Determine the (x, y) coordinate at the center of the cell enclosing the given text.  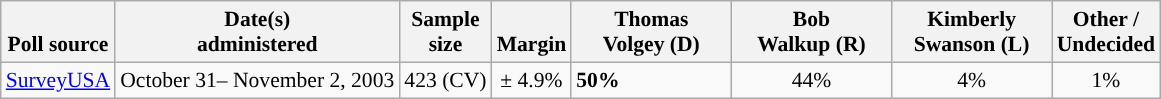
4% (972, 80)
SurveyUSA (58, 80)
Other /Undecided (1106, 32)
Samplesize (445, 32)
October 31– November 2, 2003 (257, 80)
50% (651, 80)
1% (1106, 80)
Poll source (58, 32)
KimberlySwanson (L) (972, 32)
44% (811, 80)
ThomasVolgey (D) (651, 32)
423 (CV) (445, 80)
Date(s)administered (257, 32)
± 4.9% (532, 80)
Margin (532, 32)
BobWalkup (R) (811, 32)
